Capture the cell that displays the provided text and extract its (X, Y) central coordinate. 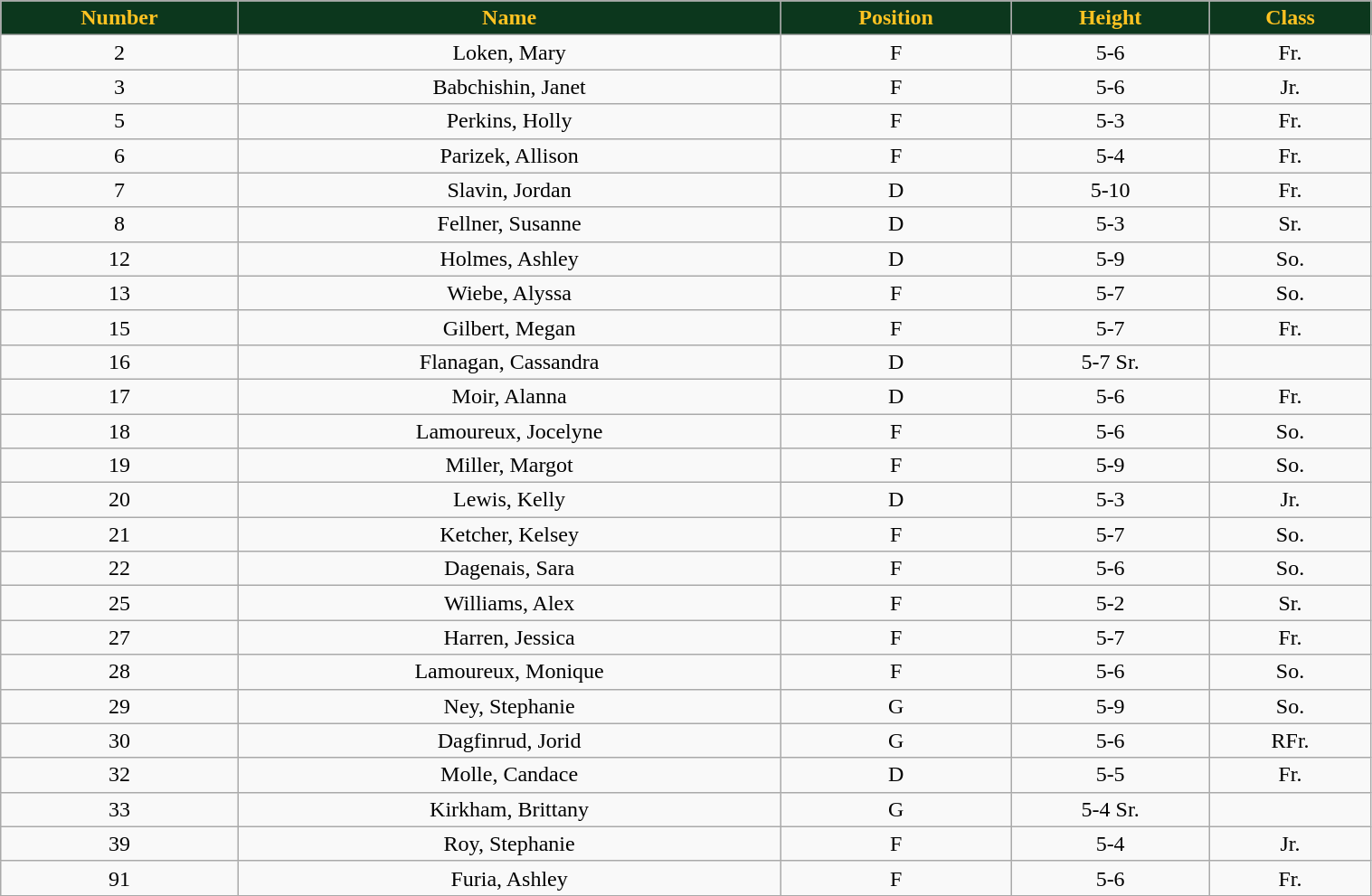
32 (119, 775)
12 (119, 259)
Harren, Jessica (509, 637)
20 (119, 500)
Lamoureux, Jocelyne (509, 431)
Moir, Alanna (509, 396)
Gilbert, Megan (509, 327)
Parizek, Allison (509, 156)
Dagfinrud, Jorid (509, 740)
27 (119, 637)
8 (119, 224)
Loken, Mary (509, 52)
Ney, Stephanie (509, 706)
Position (895, 18)
17 (119, 396)
Dagenais, Sara (509, 569)
Slavin, Jordan (509, 190)
5-7 Sr. (1111, 362)
Height (1111, 18)
Kirkham, Brittany (509, 809)
33 (119, 809)
Lewis, Kelly (509, 500)
Fellner, Susanne (509, 224)
Number (119, 18)
5-2 (1111, 603)
Roy, Stephanie (509, 844)
19 (119, 466)
Name (509, 18)
3 (119, 87)
5-5 (1111, 775)
2 (119, 52)
Molle, Candace (509, 775)
91 (119, 878)
25 (119, 603)
Flanagan, Cassandra (509, 362)
13 (119, 293)
Miller, Margot (509, 466)
22 (119, 569)
15 (119, 327)
Class (1290, 18)
5-10 (1111, 190)
29 (119, 706)
Wiebe, Alyssa (509, 293)
7 (119, 190)
Williams, Alex (509, 603)
5-4 Sr. (1111, 809)
5 (119, 121)
Lamoureux, Monique (509, 672)
Furia, Ashley (509, 878)
30 (119, 740)
RFr. (1290, 740)
Babchishin, Janet (509, 87)
Ketcher, Kelsey (509, 534)
21 (119, 534)
6 (119, 156)
16 (119, 362)
Holmes, Ashley (509, 259)
18 (119, 431)
39 (119, 844)
28 (119, 672)
Perkins, Holly (509, 121)
